Locate the cell with the specified text and output its [x, y] center coordinate. 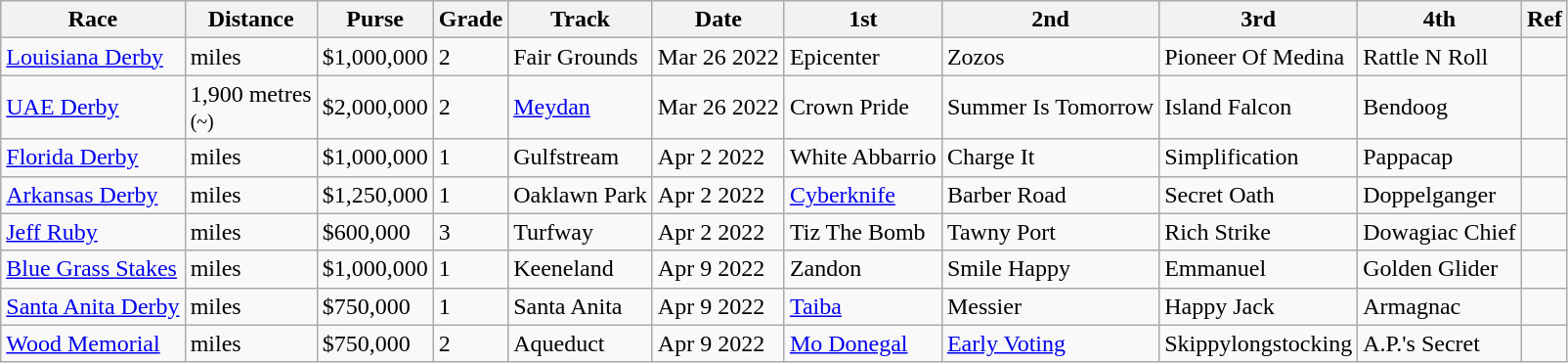
White Abbarrio [862, 158]
Jeff Ruby [93, 232]
$600,000 [375, 232]
A.P.'s Secret [1440, 343]
Rattle N Roll [1440, 57]
Charge It [1050, 158]
3 [470, 232]
Pioneer Of Medina [1259, 57]
Ref [1545, 20]
UAE Derby [93, 108]
Messier [1050, 306]
3rd [1259, 20]
Zozos [1050, 57]
Simplification [1259, 158]
1st [862, 20]
$1,250,000 [375, 195]
Distance [250, 20]
Armagnac [1440, 306]
Race [93, 20]
Fair Grounds [581, 57]
Emmanuel [1259, 269]
Doppelganger [1440, 195]
Louisiana Derby [93, 57]
Purse [375, 20]
Taiba [862, 306]
Skippylongstocking [1259, 343]
Blue Grass Stakes [93, 269]
Wood Memorial [93, 343]
Santa Anita [581, 306]
Arkansas Derby [93, 195]
Bendoog [1440, 108]
4th [1440, 20]
Secret Oath [1259, 195]
Pappacap [1440, 158]
Cyberknife [862, 195]
Early Voting [1050, 343]
Aqueduct [581, 343]
Island Falcon [1259, 108]
2nd [1050, 20]
Florida Derby [93, 158]
$2,000,000 [375, 108]
Zandon [862, 269]
Smile Happy [1050, 269]
Meydan [581, 108]
Gulfstream [581, 158]
Oaklawn Park [581, 195]
Summer Is Tomorrow [1050, 108]
Mo Donegal [862, 343]
Rich Strike [1259, 232]
Tawny Port [1050, 232]
Track [581, 20]
Happy Jack [1259, 306]
Grade [470, 20]
Keeneland [581, 269]
1,900 metres(~) [250, 108]
Dowagiac Chief [1440, 232]
Golden Glider [1440, 269]
Date [718, 20]
Santa Anita Derby [93, 306]
Crown Pride [862, 108]
Barber Road [1050, 195]
Tiz The Bomb [862, 232]
Turfway [581, 232]
Epicenter [862, 57]
